Pinpoint the cell where the given text exists, returning its (X, Y) midpoint coordinate. 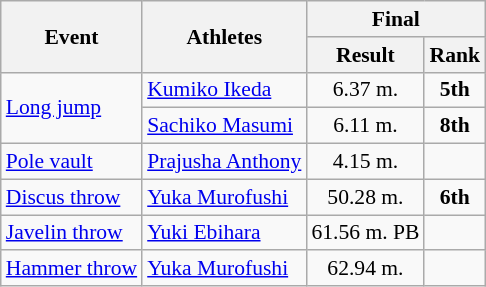
Hammer throw (72, 269)
Athletes (224, 36)
Result (365, 55)
4.15 m. (365, 162)
Long jump (72, 108)
Sachiko Masumi (224, 126)
61.56 m. PB (365, 233)
6th (454, 197)
50.28 m. (365, 197)
Event (72, 36)
Rank (454, 55)
Kumiko Ikeda (224, 90)
Final (396, 19)
Pole vault (72, 162)
Discus throw (72, 197)
6.11 m. (365, 126)
Yuki Ebihara (224, 233)
5th (454, 90)
8th (454, 126)
Prajusha Anthony (224, 162)
62.94 m. (365, 269)
6.37 m. (365, 90)
Javelin throw (72, 233)
